Output the (X, Y) coordinate of the center of the cell containing the given text.  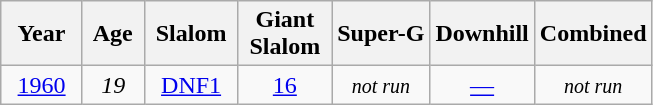
— (482, 85)
Super-G (381, 34)
16 (285, 85)
Downhill (482, 34)
Year (42, 34)
1960 (42, 85)
Combined (593, 34)
19 (113, 85)
Age (113, 34)
Giant Slalom (285, 34)
Slalom (191, 34)
DNF1 (191, 85)
